Return the (X, Y) coordinate for the center point of the cell that contains the specified text.  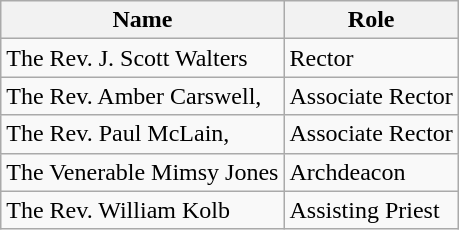
Rector (371, 58)
The Rev. Amber Carswell, (142, 96)
The Rev. J. Scott Walters (142, 58)
The Rev. Paul McLain, (142, 134)
Assisting Priest (371, 210)
Role (371, 20)
The Rev. William Kolb (142, 210)
The Venerable Mimsy Jones (142, 172)
Name (142, 20)
Archdeacon (371, 172)
